Output the [x, y] coordinate of the center of the cell containing the given text.  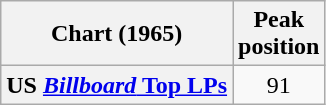
Chart (1965) [117, 34]
Peakposition [279, 34]
91 [279, 85]
US Billboard Top LPs [117, 85]
